Detect which cell encompasses the target text, then output its (x, y) center coordinate. 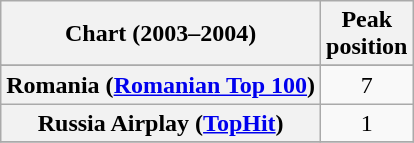
1 (367, 123)
Russia Airplay (TopHit) (161, 123)
Chart (2003–2004) (161, 34)
Romania (Romanian Top 100) (161, 85)
7 (367, 85)
Peak position (367, 34)
